Locate the cell with the specified text and output its (x, y) center coordinate. 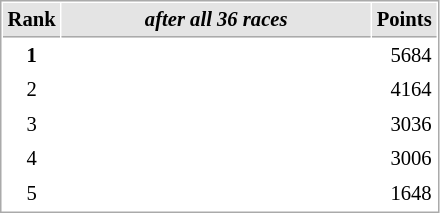
3006 (404, 158)
4 (32, 158)
after all 36 races (216, 20)
2 (32, 90)
5684 (404, 56)
1 (32, 56)
Points (404, 20)
4164 (404, 90)
5 (32, 194)
1648 (404, 194)
3 (32, 124)
Rank (32, 20)
3036 (404, 124)
